Search for the cell housing the specified text and yield its (X, Y) center coordinate. 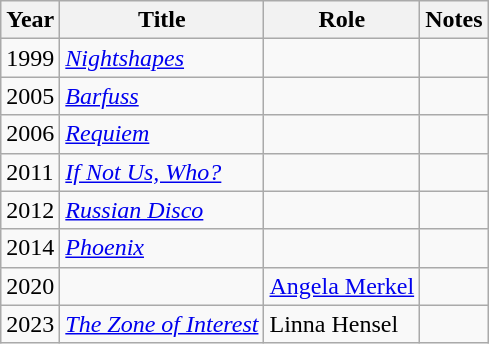
Year (30, 20)
Phoenix (162, 248)
Linna Hensel (342, 324)
If Not Us, Who? (162, 172)
Russian Disco (162, 210)
Barfuss (162, 96)
Notes (454, 20)
2012 (30, 210)
2020 (30, 286)
Title (162, 20)
Nightshapes (162, 58)
Role (342, 20)
Angela Merkel (342, 286)
The Zone of Interest (162, 324)
2014 (30, 248)
2005 (30, 96)
2011 (30, 172)
2023 (30, 324)
1999 (30, 58)
Requiem (162, 134)
2006 (30, 134)
